For the text-containing cell, return its midpoint in (X, Y) coordinate format. 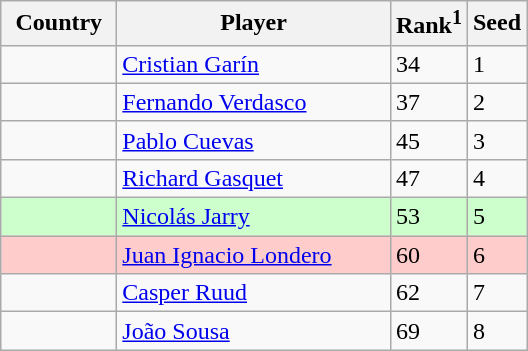
João Sousa (254, 331)
2 (496, 102)
Fernando Verdasco (254, 102)
Cristian Garín (254, 64)
Rank1 (428, 24)
1 (496, 64)
34 (428, 64)
7 (496, 293)
53 (428, 217)
4 (496, 178)
Juan Ignacio Londero (254, 255)
3 (496, 140)
Nicolás Jarry (254, 217)
69 (428, 331)
60 (428, 255)
Richard Gasquet (254, 178)
Pablo Cuevas (254, 140)
62 (428, 293)
37 (428, 102)
6 (496, 255)
Casper Ruud (254, 293)
Seed (496, 24)
5 (496, 217)
Country (59, 24)
8 (496, 331)
Player (254, 24)
45 (428, 140)
47 (428, 178)
